Provide the (x, y) coordinate of the cell's center where the given text is located.  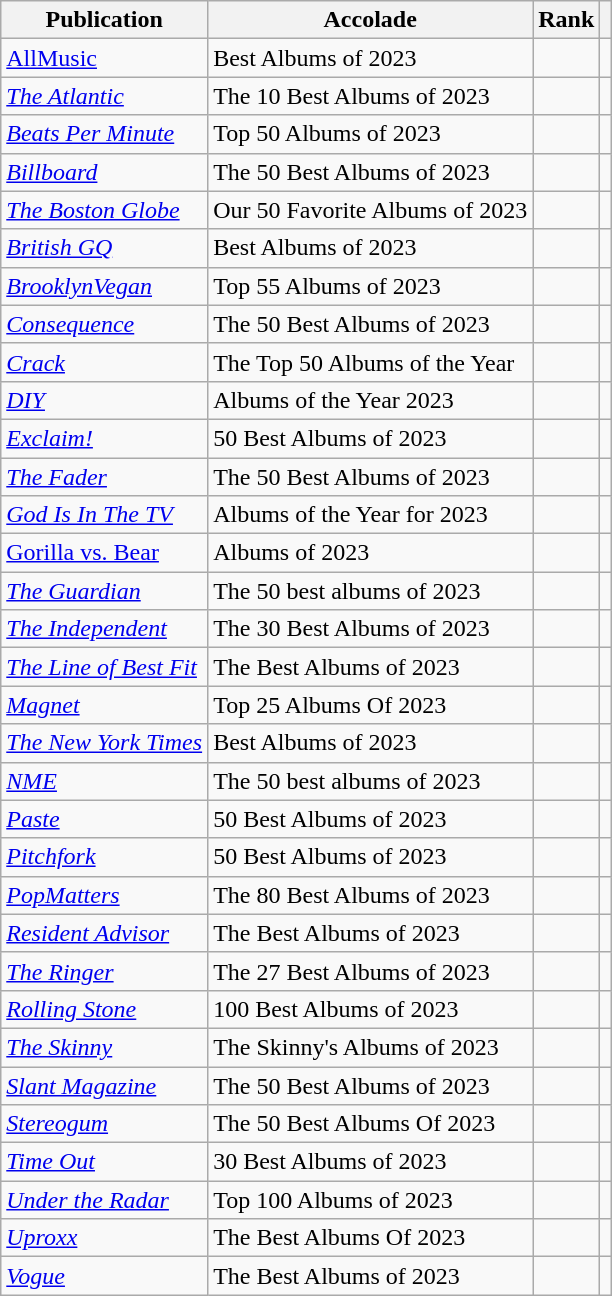
The Ringer (104, 971)
Under the Radar (104, 1200)
Crack (104, 362)
Uproxx (104, 1238)
Rolling Stone (104, 1009)
The 30 Best Albums of 2023 (370, 629)
Billboard (104, 172)
Gorilla vs. Bear (104, 553)
The Top 50 Albums of the Year (370, 362)
Publication (104, 20)
AllMusic (104, 58)
BrooklynVegan (104, 286)
Top 100 Albums of 2023 (370, 1200)
God Is In The TV (104, 515)
The 27 Best Albums of 2023 (370, 971)
Consequence (104, 324)
The 80 Best Albums of 2023 (370, 895)
The Skinny's Albums of 2023 (370, 1047)
30 Best Albums of 2023 (370, 1162)
100 Best Albums of 2023 (370, 1009)
NME (104, 781)
Time Out (104, 1162)
Exclaim! (104, 438)
The Line of Best Fit (104, 667)
The 10 Best Albums of 2023 (370, 96)
Resident Advisor (104, 933)
Pitchfork (104, 857)
Albums of the Year 2023 (370, 400)
Top 25 Albums Of 2023 (370, 705)
The 50 Best Albums Of 2023 (370, 1124)
Paste (104, 819)
The Independent (104, 629)
The Skinny (104, 1047)
Magnet (104, 705)
Slant Magazine (104, 1085)
The Boston Globe (104, 210)
PopMatters (104, 895)
Accolade (370, 20)
The Fader (104, 477)
Top 50 Albums of 2023 (370, 134)
Albums of the Year for 2023 (370, 515)
The Guardian (104, 591)
The Best Albums Of 2023 (370, 1238)
The Atlantic (104, 96)
British GQ (104, 248)
Our 50 Favorite Albums of 2023 (370, 210)
The New York Times (104, 743)
Stereogum (104, 1124)
Albums of 2023 (370, 553)
DIY (104, 400)
Rank (566, 20)
Top 55 Albums of 2023 (370, 286)
Beats Per Minute (104, 134)
Vogue (104, 1276)
